Scan for the cell matching the given text and deliver its [X, Y] coordinate at center. 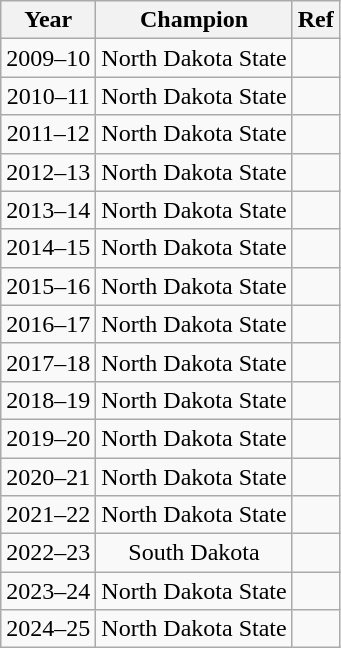
2011–12 [48, 134]
2023–24 [48, 591]
2020–21 [48, 477]
2009–10 [48, 58]
2024–25 [48, 629]
2017–18 [48, 362]
2012–13 [48, 172]
Champion [194, 20]
2022–23 [48, 553]
Year [48, 20]
2018–19 [48, 400]
2019–20 [48, 438]
2021–22 [48, 515]
Ref [316, 20]
2010–11 [48, 96]
2014–15 [48, 248]
2015–16 [48, 286]
2013–14 [48, 210]
2016–17 [48, 324]
South Dakota [194, 553]
